Output the [X, Y] coordinate of the center of the cell containing the given text.  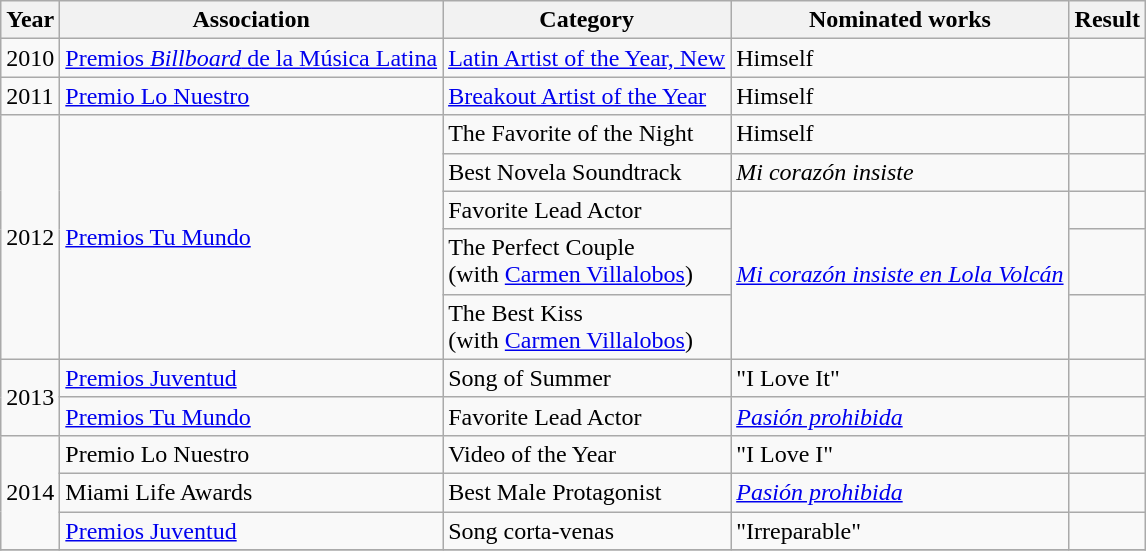
Song of Summer [587, 378]
Best Male Protagonist [587, 492]
2013 [30, 397]
The Best Kiss (with Carmen Villalobos) [587, 326]
Result [1107, 20]
Category [587, 20]
2012 [30, 237]
Breakout Artist of the Year [587, 96]
Mi corazón insiste [900, 172]
2010 [30, 58]
Miami Life Awards [252, 492]
"I Love It" [900, 378]
Latin Artist of the Year, New [587, 58]
2014 [30, 492]
Premios Billboard de la Música Latina [252, 58]
Mi corazón insiste en Lola Volcán [900, 275]
"Irreparable" [900, 531]
Nominated works [900, 20]
Video of the Year [587, 454]
Best Novela Soundtrack [587, 172]
Year [30, 20]
Association [252, 20]
Song corta-venas [587, 531]
The Favorite of the Night [587, 134]
"I Love I" [900, 454]
The Perfect Couple (with Carmen Villalobos) [587, 262]
2011 [30, 96]
